Determine the (x, y) coordinate at the center of the cell enclosing the given text.  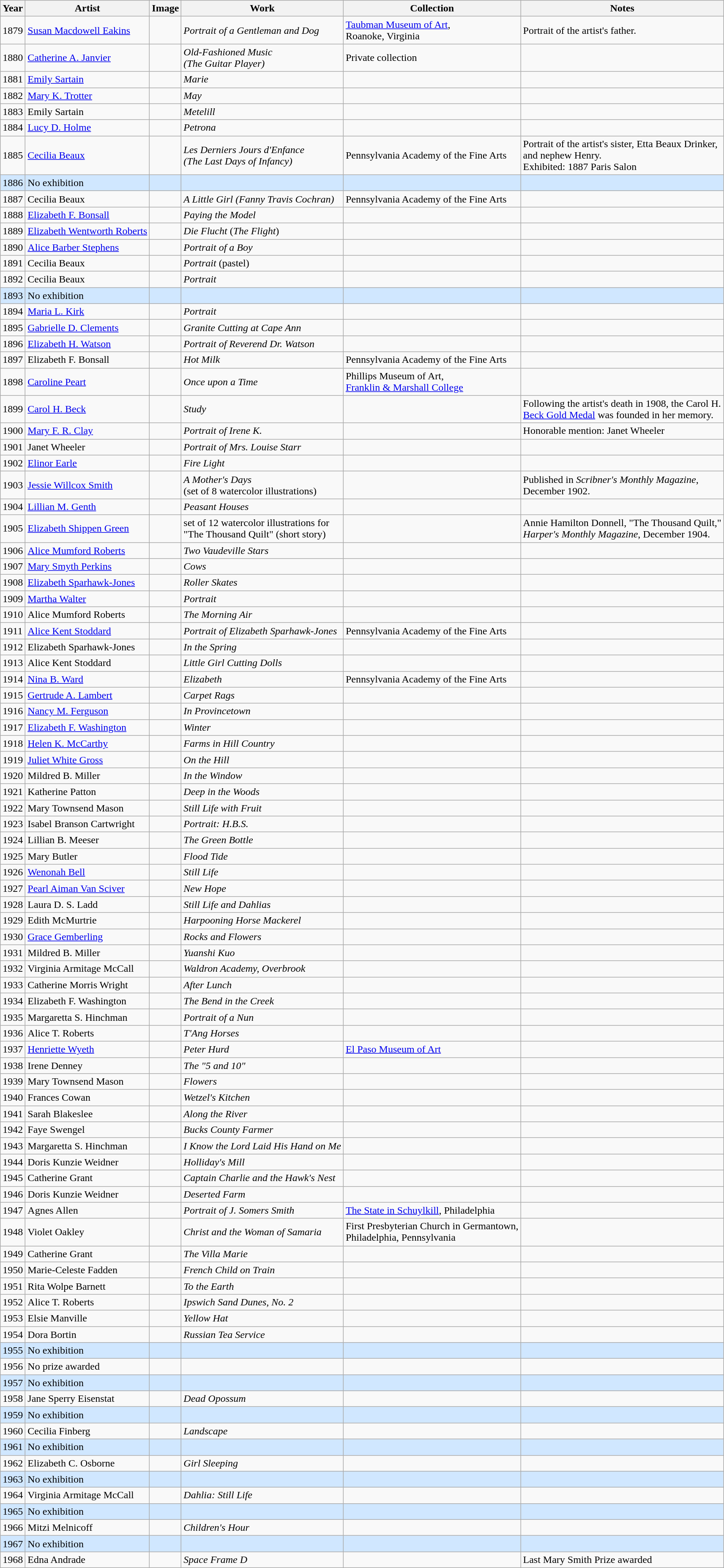
1901 (13, 447)
1893 (13, 296)
Following the artist's death in 1908, the Carol H.Beck Gold Medal was founded in her memory. (622, 409)
Elizabeth C. Osborne (87, 1463)
1964 (13, 1495)
In the Spring (262, 647)
First Presbyterian Church in Germantown,Philadelphia, Pennsylvania (432, 1232)
Mary K. Trotter (87, 96)
Work (262, 8)
Little Girl Cutting Dolls (262, 663)
Harpooning Horse Mackerel (262, 921)
Janet Wheeler (87, 447)
1953 (13, 1318)
Wenonah Bell (87, 872)
The Villa Marie (262, 1254)
1949 (13, 1254)
1895 (13, 328)
Sarah Blakeslee (87, 1114)
Faye Swengel (87, 1130)
The "5 and 10" (262, 1065)
1943 (13, 1146)
1950 (13, 1270)
1951 (13, 1286)
A Little Girl (Fanny Travis Cochran) (262, 199)
Metelill (262, 112)
1891 (13, 263)
1922 (13, 808)
1967 (13, 1543)
1937 (13, 1049)
1886 (13, 183)
Nina B. Ward (87, 679)
Last Mary Smith Prize awarded (622, 1560)
1938 (13, 1065)
1954 (13, 1334)
Catherine Morris Wright (87, 985)
1904 (13, 507)
1928 (13, 905)
1926 (13, 872)
1931 (13, 953)
Portrait (pastel) (262, 263)
1897 (13, 360)
Along the River (262, 1114)
Mary Butler (87, 856)
1889 (13, 231)
Lillian B. Meeser (87, 840)
1923 (13, 824)
Catherine A. Janvier (87, 58)
Juliet White Gross (87, 759)
1948 (13, 1232)
1890 (13, 247)
1882 (13, 96)
Private collection (432, 58)
Two Vaudeville Stars (262, 550)
Portrait of Irene K. (262, 431)
Wetzel's Kitchen (262, 1098)
1887 (13, 199)
Granite Cutting at Cape Ann (262, 328)
Violet Oakley (87, 1232)
I Know the Lord Laid His Hand on Me (262, 1146)
Winter (262, 727)
On the Hill (262, 759)
Dead Opossum (262, 1399)
1942 (13, 1130)
1883 (13, 112)
1933 (13, 985)
1900 (13, 431)
Jane Sperry Eisenstat (87, 1399)
1945 (13, 1178)
1932 (13, 969)
El Paso Museum of Art (432, 1049)
1884 (13, 128)
1940 (13, 1098)
1912 (13, 647)
Laura D. S. Ladd (87, 905)
Jessie Willcox Smith (87, 485)
1930 (13, 937)
The Bend in the Creek (262, 1001)
Old-Fashioned Music(The Guitar Player) (262, 58)
Christ and the Woman of Samaria (262, 1232)
Still Life (262, 872)
1920 (13, 776)
Honorable mention: Janet Wheeler (622, 431)
Dahlia: Still Life (262, 1495)
Still Life and Dahlias (262, 905)
In Provincetown (262, 711)
1957 (13, 1383)
Deserted Farm (262, 1194)
1936 (13, 1033)
Petrona (262, 128)
Portrait of a Boy (262, 247)
Study (262, 409)
1955 (13, 1351)
Portrait of Elizabeth Sparhawk-Jones (262, 631)
1966 (13, 1527)
Marie-Celeste Fadden (87, 1270)
1914 (13, 679)
Image (166, 8)
1958 (13, 1399)
T'Ang Horses (262, 1033)
Still Life with Fruit (262, 808)
1894 (13, 312)
Die Flucht (The Flight) (262, 231)
1919 (13, 759)
Annie Hamilton Donnell, "The Thousand Quilt,"Harper's Monthly Magazine, December 1904. (622, 529)
1924 (13, 840)
Frances Cowan (87, 1098)
1962 (13, 1463)
1899 (13, 409)
Susan Macdowell Eakins (87, 30)
1885 (13, 155)
Yuanshi Kuo (262, 953)
Henriette Wyeth (87, 1049)
1946 (13, 1194)
1905 (13, 529)
Taubman Museum of Art,Roanoke, Virginia (432, 30)
Phillips Museum of Art,Franklin & Marshall College (432, 381)
1959 (13, 1415)
Martha Walter (87, 599)
Flood Tide (262, 856)
Cecilia Finberg (87, 1431)
1939 (13, 1082)
Isabel Branson Cartwright (87, 824)
Girl Sleeping (262, 1463)
Caroline Peart (87, 381)
Children's Hour (262, 1527)
1880 (13, 58)
Lillian M. Genth (87, 507)
Roller Skates (262, 583)
Elizabeth H. Watson (87, 344)
The Morning Air (262, 615)
Portrait of Mrs. Louise Starr (262, 447)
Notes (622, 8)
1952 (13, 1302)
1934 (13, 1001)
Maria L. Kirk (87, 312)
Ipswich Sand Dunes, No. 2 (262, 1302)
1956 (13, 1367)
Elizabeth (262, 679)
Hot Milk (262, 360)
1947 (13, 1210)
Yellow Hat (262, 1318)
May (262, 96)
1915 (13, 695)
Year (13, 8)
Captain Charlie and the Hawk's Nest (262, 1178)
1917 (13, 727)
1918 (13, 743)
No prize awarded (87, 1367)
1913 (13, 663)
1910 (13, 615)
1907 (13, 567)
Lucy D. Holme (87, 128)
1903 (13, 485)
1960 (13, 1431)
1935 (13, 1017)
The Green Bottle (262, 840)
Paying the Model (262, 215)
Portrait of the artist's sister, Etta Beaux Drinker,and nephew Henry.Exhibited: 1887 Paris Salon (622, 155)
Collection (432, 8)
Mary F. R. Clay (87, 431)
After Lunch (262, 985)
1965 (13, 1511)
Carpet Rags (262, 695)
Carol H. Beck (87, 409)
Elsie Manville (87, 1318)
Elizabeth Shippen Green (87, 529)
1902 (13, 463)
1909 (13, 599)
Gabrielle D. Clements (87, 328)
Helen K. McCarthy (87, 743)
Elinor Earle (87, 463)
1921 (13, 792)
Elizabeth Wentworth Roberts (87, 231)
1929 (13, 921)
To the Earth (262, 1286)
A Mother's Days(set of 8 watercolor illustrations) (262, 485)
Deep in the Woods (262, 792)
Dora Bortin (87, 1334)
Russian Tea Service (262, 1334)
Portrait of a Gentleman and Dog (262, 30)
Fire Light (262, 463)
Rita Wolpe Barnett (87, 1286)
1916 (13, 711)
1911 (13, 631)
1896 (13, 344)
1925 (13, 856)
Marie (262, 79)
1961 (13, 1447)
Portrait of a Nun (262, 1017)
1892 (13, 280)
Grace Gemberling (87, 937)
Waldron Academy, Overbrook (262, 969)
Les Derniers Jours d'Enfance(The Last Days of Infancy) (262, 155)
Pearl Aiman Van Sciver (87, 888)
Flowers (262, 1082)
Artist (87, 8)
Katherine Patton (87, 792)
Published in Scribner's Monthly Magazine,December 1902. (622, 485)
Edith McMurtrie (87, 921)
Peasant Houses (262, 507)
In the Window (262, 776)
1906 (13, 550)
French Child on Train (262, 1270)
1941 (13, 1114)
Gertrude A. Lambert (87, 695)
Portrait of J. Somers Smith (262, 1210)
Bucks County Farmer (262, 1130)
1888 (13, 215)
Irene Denney (87, 1065)
1963 (13, 1479)
1927 (13, 888)
set of 12 watercolor illustrations for"The Thousand Quilt" (short story) (262, 529)
Alice Barber Stephens (87, 247)
Holliday's Mill (262, 1162)
Cows (262, 567)
Peter Hurd (262, 1049)
Farms in Hill Country (262, 743)
Nancy M. Ferguson (87, 711)
Mitzi Melnicoff (87, 1527)
Portrait: H.B.S. (262, 824)
Agnes Allen (87, 1210)
Space Frame D (262, 1560)
Portrait of Reverend Dr. Watson (262, 344)
1881 (13, 79)
1908 (13, 583)
1944 (13, 1162)
The State in Schuylkill, Philadelphia (432, 1210)
1879 (13, 30)
1898 (13, 381)
Portrait of the artist's father. (622, 30)
Edna Andrade (87, 1560)
1968 (13, 1560)
Mary Smyth Perkins (87, 567)
Landscape (262, 1431)
New Hope (262, 888)
Once upon a Time (262, 381)
Rocks and Flowers (262, 937)
